Extract the (x, y) coordinate from the center of the cell holding the provided text.  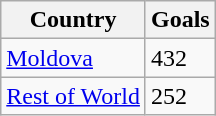
Country (74, 20)
432 (180, 58)
Rest of World (74, 96)
Goals (180, 20)
252 (180, 96)
Moldova (74, 58)
